For the text-containing cell, return its midpoint in (X, Y) coordinate format. 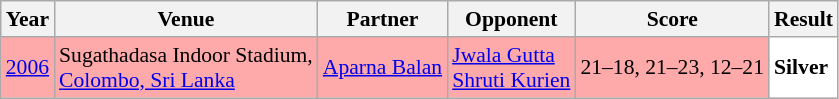
Jwala Gutta Shruti Kurien (511, 68)
Silver (804, 68)
Aparna Balan (382, 68)
Result (804, 19)
2006 (28, 68)
Sugathadasa Indoor Stadium,Colombo, Sri Lanka (186, 68)
Opponent (511, 19)
21–18, 21–23, 12–21 (672, 68)
Score (672, 19)
Year (28, 19)
Venue (186, 19)
Partner (382, 19)
